For the text-containing cell, return its midpoint in [X, Y] coordinate format. 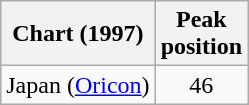
Chart (1997) [78, 34]
46 [201, 85]
Japan (Oricon) [78, 85]
Peakposition [201, 34]
